Locate the cell with the specified text and output its (x, y) center coordinate. 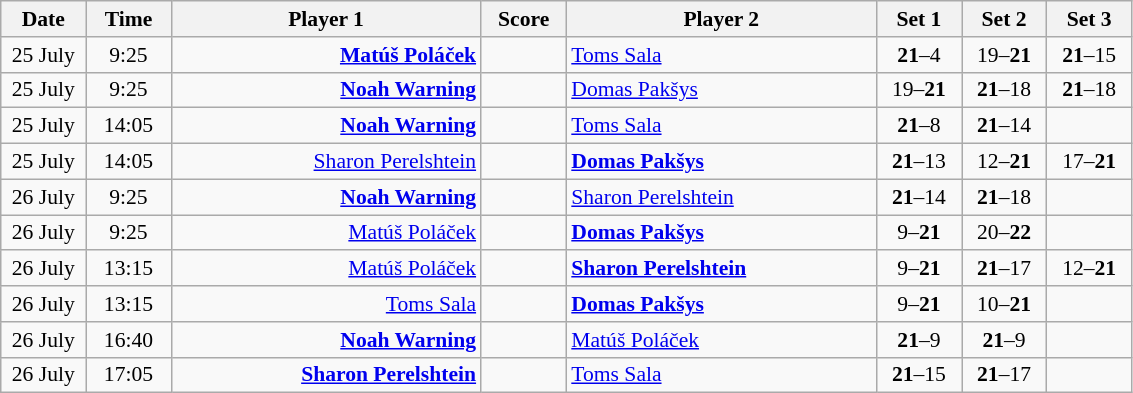
Set 1 (918, 19)
20–22 (1004, 233)
21–4 (918, 55)
Set 3 (1090, 19)
17:05 (128, 375)
Score (524, 19)
17–21 (1090, 162)
16:40 (128, 340)
21–13 (918, 162)
Date (44, 19)
10–21 (1004, 304)
Time (128, 19)
Player 1 (326, 19)
Set 2 (1004, 19)
Player 2 (721, 19)
21–8 (918, 126)
